Return the (X, Y) coordinate for the center point of the cell that contains the specified text.  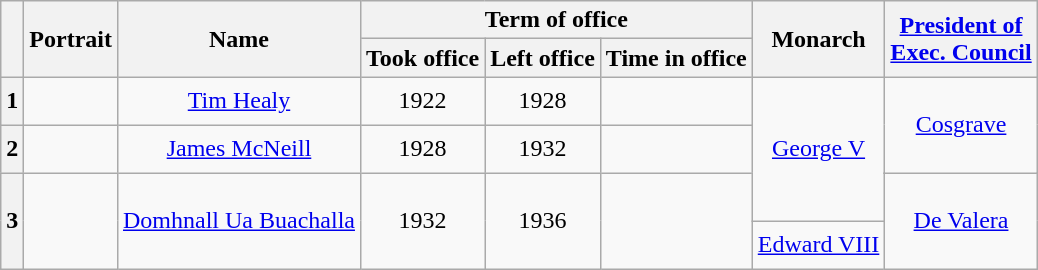
George V (818, 149)
Domhnall Ua Buachalla (238, 221)
1922 (422, 101)
3 (12, 221)
1 (12, 101)
Left office (543, 58)
Edward VIII (818, 245)
President of Exec. Council (961, 39)
James McNeill (238, 149)
Tim Healy (238, 101)
Time in office (676, 58)
Monarch (818, 39)
Term of office (556, 20)
Took office (422, 58)
Cosgrave (961, 125)
1936 (543, 221)
Portrait (71, 39)
2 (12, 149)
De Valera (961, 221)
Name (238, 39)
